Determine the (x, y) coordinate at the center of the cell enclosing the given text.  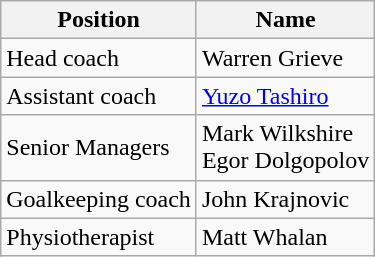
Position (99, 20)
Warren Grieve (285, 58)
Yuzo Tashiro (285, 96)
Matt Whalan (285, 237)
Senior Managers (99, 148)
John Krajnovic (285, 199)
Physiotherapist (99, 237)
Head coach (99, 58)
Mark Wilkshire Egor Dolgopolov (285, 148)
Assistant coach (99, 96)
Goalkeeping coach (99, 199)
Name (285, 20)
